Search for the cell housing the specified text and yield its [X, Y] center coordinate. 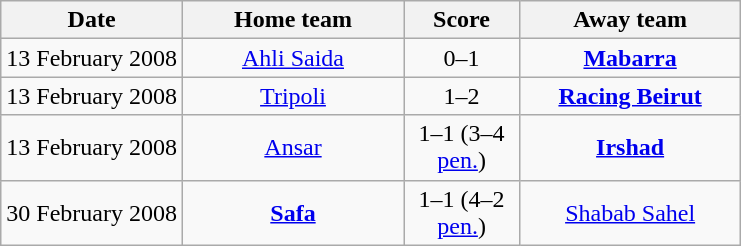
0–1 [462, 58]
1–1 (4–2 pen.) [462, 212]
1–2 [462, 96]
Ahli Saida [292, 58]
Mabarra [630, 58]
Date [92, 20]
Safa [292, 212]
Irshad [630, 148]
Home team [292, 20]
Shabab Sahel [630, 212]
30 February 2008 [92, 212]
Tripoli [292, 96]
1–1 (3–4 pen.) [462, 148]
Away team [630, 20]
Ansar [292, 148]
Score [462, 20]
Racing Beirut [630, 96]
